Return [x, y] of the center of cell containing provided text 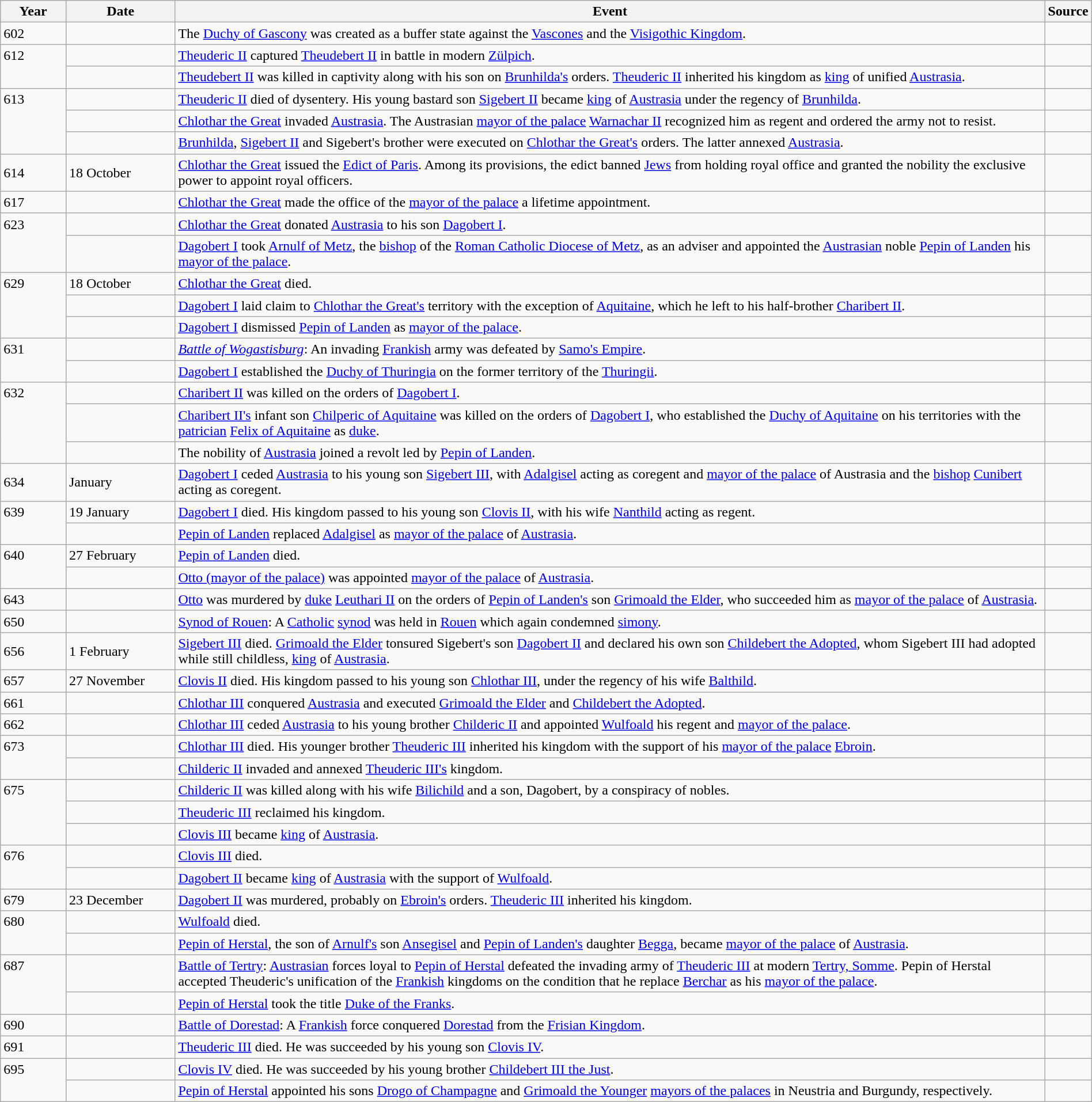
Chlothar the Great died. [610, 283]
Charibert II was killed on the orders of Dagobert I. [610, 393]
Theuderic III died. He was succeeded by his young son Clovis IV. [610, 1047]
661 [33, 703]
Theuderic II died of dysentery. His young bastard son Sigebert II became king of Austrasia under the regency of Brunhilda. [610, 99]
Dagobert I established the Duchy of Thuringia on the former territory of the Thuringii. [610, 371]
623 [33, 243]
Clovis III became king of Austrasia. [610, 834]
Battle of Wogastisburg: An invading Frankish army was defeated by Samo's Empire. [610, 349]
Chlothar III ceded Austrasia to his young brother Childeric II and appointed Wulfoald his regent and mayor of the palace. [610, 725]
Chlothar the Great made the office of the mayor of the palace a lifetime appointment. [610, 202]
23 December [120, 900]
Date [120, 12]
617 [33, 202]
Clovis IV died. He was succeeded by his young brother Childebert III the Just. [610, 1069]
Dagobert I laid claim to Chlothar the Great's territory with the exception of Aquitaine, which he left to his half-brother Charibert II. [610, 306]
Dagobert I died. His kingdom passed to his young son Clovis II, with his wife Nanthild acting as regent. [610, 512]
Otto (mayor of the palace) was appointed mayor of the palace of Austrasia. [610, 577]
Theuderic III reclaimed his kingdom. [610, 812]
680 [33, 933]
Dagobert I dismissed Pepin of Landen as mayor of the palace. [610, 328]
657 [33, 681]
Pepin of Landen died. [610, 556]
687 [33, 985]
The nobility of Austrasia joined a revolt led by Pepin of Landen. [610, 453]
Pepin of Herstal took the title Duke of the Franks. [610, 1003]
Chlothar III died. His younger brother Theuderic III inherited his kingdom with the support of his mayor of the palace Ebroin. [610, 747]
Chlothar the Great donated Austrasia to his son Dagobert I. [610, 224]
Clovis II died. His kingdom passed to his young son Chlothar III, under the regency of his wife Balthild. [610, 681]
Pepin of Landen replaced Adalgisel as mayor of the palace of Austrasia. [610, 534]
Dagobert II became king of Austrasia with the support of Wulfoald. [610, 878]
Dagobert II was murdered, probably on Ebroin's orders. Theuderic III inherited his kingdom. [610, 900]
Theuderic II captured Theudebert II in battle in modern Zülpich. [610, 55]
679 [33, 900]
602 [33, 33]
612 [33, 66]
27 February [120, 556]
27 November [120, 681]
643 [33, 599]
614 [33, 173]
650 [33, 621]
The Duchy of Gascony was created as a buffer state against the Vascones and the Visigothic Kingdom. [610, 33]
676 [33, 867]
Year [33, 12]
613 [33, 121]
675 [33, 812]
632 [33, 423]
Pepin of Herstal, the son of Arnulf's son Ansegisel and Pepin of Landen's daughter Begga, became mayor of the palace of Austrasia. [610, 944]
19 January [120, 512]
Childeric II invaded and annexed Theuderic III's kingdom. [610, 769]
Event [610, 12]
Chlothar the Great invaded Austrasia. The Austrasian mayor of the palace Warnachar II recognized him as regent and ordered the army not to resist. [610, 121]
Childeric II was killed along with his wife Bilichild and a son, Dagobert, by a conspiracy of nobles. [610, 791]
Wulfoald died. [610, 922]
656 [33, 651]
673 [33, 758]
January [120, 482]
662 [33, 725]
Theudebert II was killed in captivity along with his son on Brunhilda's orders. Theuderic II inherited his kingdom as king of unified Austrasia. [610, 77]
639 [33, 523]
634 [33, 482]
Chlothar III conquered Austrasia and executed Grimoald the Elder and Childebert the Adopted. [610, 703]
Battle of Dorestad: A Frankish force conquered Dorestad from the Frisian Kingdom. [610, 1025]
Synod of Rouen: A Catholic synod was held in Rouen which again condemned simony. [610, 621]
631 [33, 360]
691 [33, 1047]
695 [33, 1080]
Pepin of Herstal appointed his sons Drogo of Champagne and Grimoald the Younger mayors of the palaces in Neustria and Burgundy, respectively. [610, 1091]
Brunhilda, Sigebert II and Sigebert's brother were executed on Chlothar the Great's orders. The latter annexed Austrasia. [610, 143]
629 [33, 305]
640 [33, 567]
Source [1068, 12]
1 February [120, 651]
690 [33, 1025]
Clovis III died. [610, 856]
